From the cell containing the given text, extract its center point as [X, Y] coordinate. 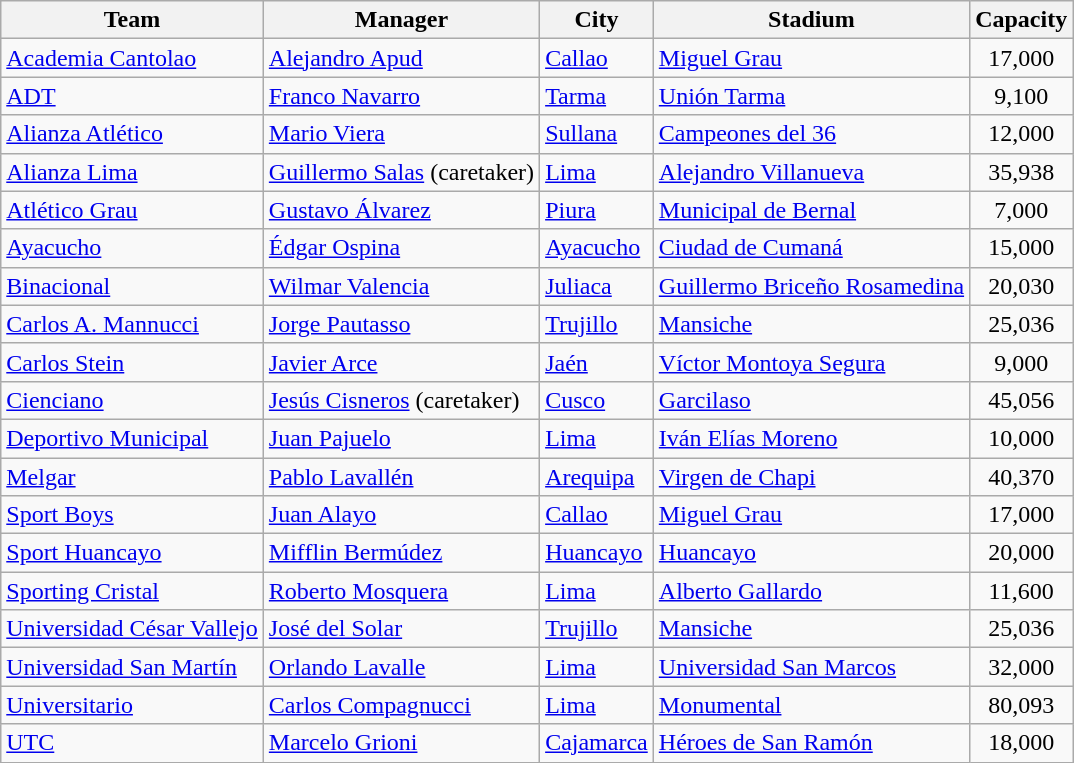
Iván Elías Moreno [811, 438]
Cusco [597, 400]
35,938 [1022, 172]
Franco Navarro [401, 96]
Juliaca [597, 286]
Alianza Lima [132, 172]
Alianza Atlético [132, 134]
Cienciano [132, 400]
Manager [401, 20]
Virgen de Chapi [811, 477]
Universidad San Martín [132, 667]
40,370 [1022, 477]
18,000 [1022, 743]
Alejandro Apud [401, 58]
Carlos Stein [132, 362]
Capacity [1022, 20]
Sport Boys [132, 515]
9,100 [1022, 96]
Jesús Cisneros (caretaker) [401, 400]
Municipal de Bernal [811, 210]
Team [132, 20]
Marcelo Grioni [401, 743]
Garcilaso [811, 400]
12,000 [1022, 134]
Mario Viera [401, 134]
Sport Huancayo [132, 553]
Universitario [132, 705]
Atlético Grau [132, 210]
Academia Cantolao [132, 58]
Guillermo Briceño Rosamedina [811, 286]
45,056 [1022, 400]
Javier Arce [401, 362]
Universidad San Marcos [811, 667]
Universidad César Vallejo [132, 629]
7,000 [1022, 210]
Jorge Pautasso [401, 324]
José del Solar [401, 629]
20,030 [1022, 286]
Binacional [132, 286]
Mifflin Bermúdez [401, 553]
80,093 [1022, 705]
Piura [597, 210]
20,000 [1022, 553]
Alberto Gallardo [811, 591]
Alejandro Villanueva [811, 172]
Carlos Compagnucci [401, 705]
Édgar Ospina [401, 248]
Sporting Cristal [132, 591]
Monumental [811, 705]
Héroes de San Ramón [811, 743]
Tarma [597, 96]
Roberto Mosquera [401, 591]
Campeones del 36 [811, 134]
32,000 [1022, 667]
Wilmar Valencia [401, 286]
Ciudad de Cumaná [811, 248]
Sullana [597, 134]
UTC [132, 743]
Stadium [811, 20]
Orlando Lavalle [401, 667]
Juan Pajuelo [401, 438]
Cajamarca [597, 743]
11,600 [1022, 591]
Arequipa [597, 477]
Víctor Montoya Segura [811, 362]
Guillermo Salas (caretaker) [401, 172]
Deportivo Municipal [132, 438]
Gustavo Álvarez [401, 210]
9,000 [1022, 362]
10,000 [1022, 438]
Melgar [132, 477]
ADT [132, 96]
15,000 [1022, 248]
City [597, 20]
Jaén [597, 362]
Pablo Lavallén [401, 477]
Carlos A. Mannucci [132, 324]
Juan Alayo [401, 515]
Unión Tarma [811, 96]
